Return (X, Y) of the center of cell containing provided text 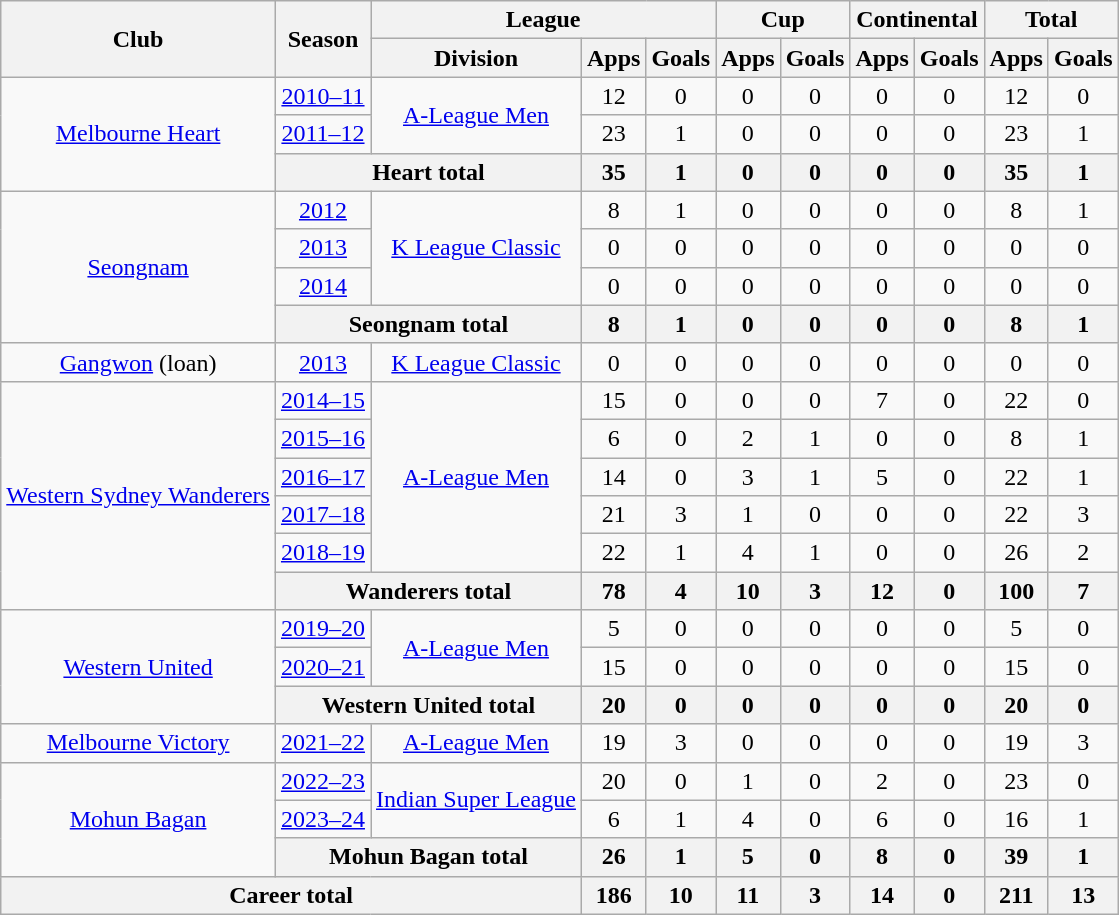
Western United (138, 667)
Wanderers total (428, 591)
Career total (292, 895)
Seongnam total (428, 324)
2023–24 (322, 819)
186 (613, 895)
2021–22 (322, 743)
2019–20 (322, 629)
Western United total (428, 705)
2020–21 (322, 667)
2012 (322, 210)
Cup (783, 20)
Club (138, 39)
39 (1016, 857)
2015–16 (322, 438)
21 (613, 515)
2017–18 (322, 515)
Heart total (428, 172)
2016–17 (322, 477)
16 (1016, 819)
Mohun Bagan (138, 819)
Western Sydney Wanderers (138, 495)
Total (1051, 20)
Mohun Bagan total (428, 857)
2014–15 (322, 400)
2010–11 (322, 96)
Continental (917, 20)
Gangwon (loan) (138, 362)
78 (613, 591)
2011–12 (322, 134)
100 (1016, 591)
2018–19 (322, 553)
League (542, 20)
2022–23 (322, 781)
13 (1083, 895)
Indian Super League (476, 800)
211 (1016, 895)
Seongnam (138, 267)
2014 (322, 286)
Melbourne Victory (138, 743)
Season (322, 39)
11 (748, 895)
Melbourne Heart (138, 134)
Division (476, 58)
